Detect which cell encompasses the target text, then output its [X, Y] center coordinate. 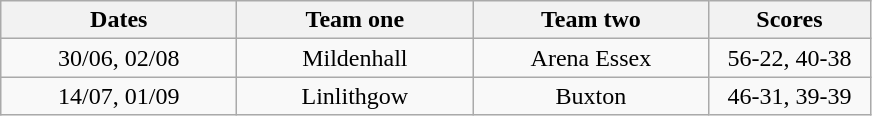
Mildenhall [355, 58]
Team two [591, 20]
Arena Essex [591, 58]
30/06, 02/08 [119, 58]
14/07, 01/09 [119, 96]
Buxton [591, 96]
Scores [790, 20]
Linlithgow [355, 96]
Dates [119, 20]
56-22, 40-38 [790, 58]
46-31, 39-39 [790, 96]
Team one [355, 20]
